Return [X, Y] of the center of cell containing provided text 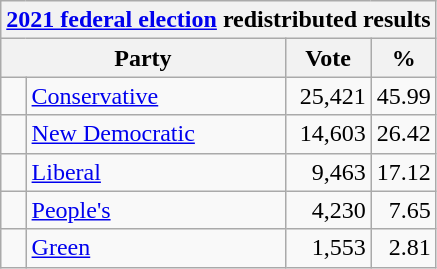
People's [156, 210]
25,421 [328, 96]
14,603 [328, 134]
Conservative [156, 96]
2021 federal election redistributed results [218, 20]
Vote [328, 58]
% [404, 58]
Liberal [156, 172]
2.81 [404, 248]
New Democratic [156, 134]
Green [156, 248]
Party [143, 58]
9,463 [328, 172]
1,553 [328, 248]
4,230 [328, 210]
45.99 [404, 96]
17.12 [404, 172]
26.42 [404, 134]
7.65 [404, 210]
